Locate the cell with the specified text and output its [X, Y] center coordinate. 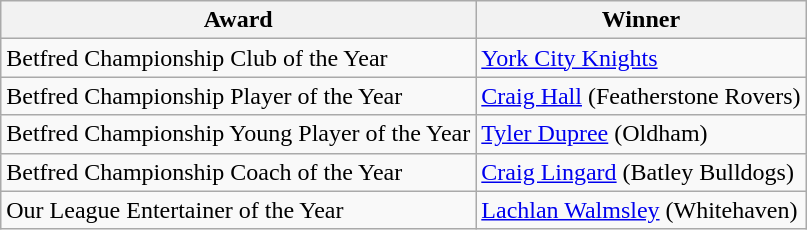
Winner [641, 20]
Craig Lingard (Batley Bulldogs) [641, 172]
Our League Entertainer of the Year [238, 210]
Lachlan Walmsley (Whitehaven) [641, 210]
Betfred Championship Player of the Year [238, 96]
York City Knights [641, 58]
Betfred Championship Young Player of the Year [238, 134]
Tyler Dupree (Oldham) [641, 134]
Craig Hall (Featherstone Rovers) [641, 96]
Betfred Championship Coach of the Year [238, 172]
Betfred Championship Club of the Year [238, 58]
Award [238, 20]
